Return the [x, y] coordinate for the center point of the cell that contains the specified text.  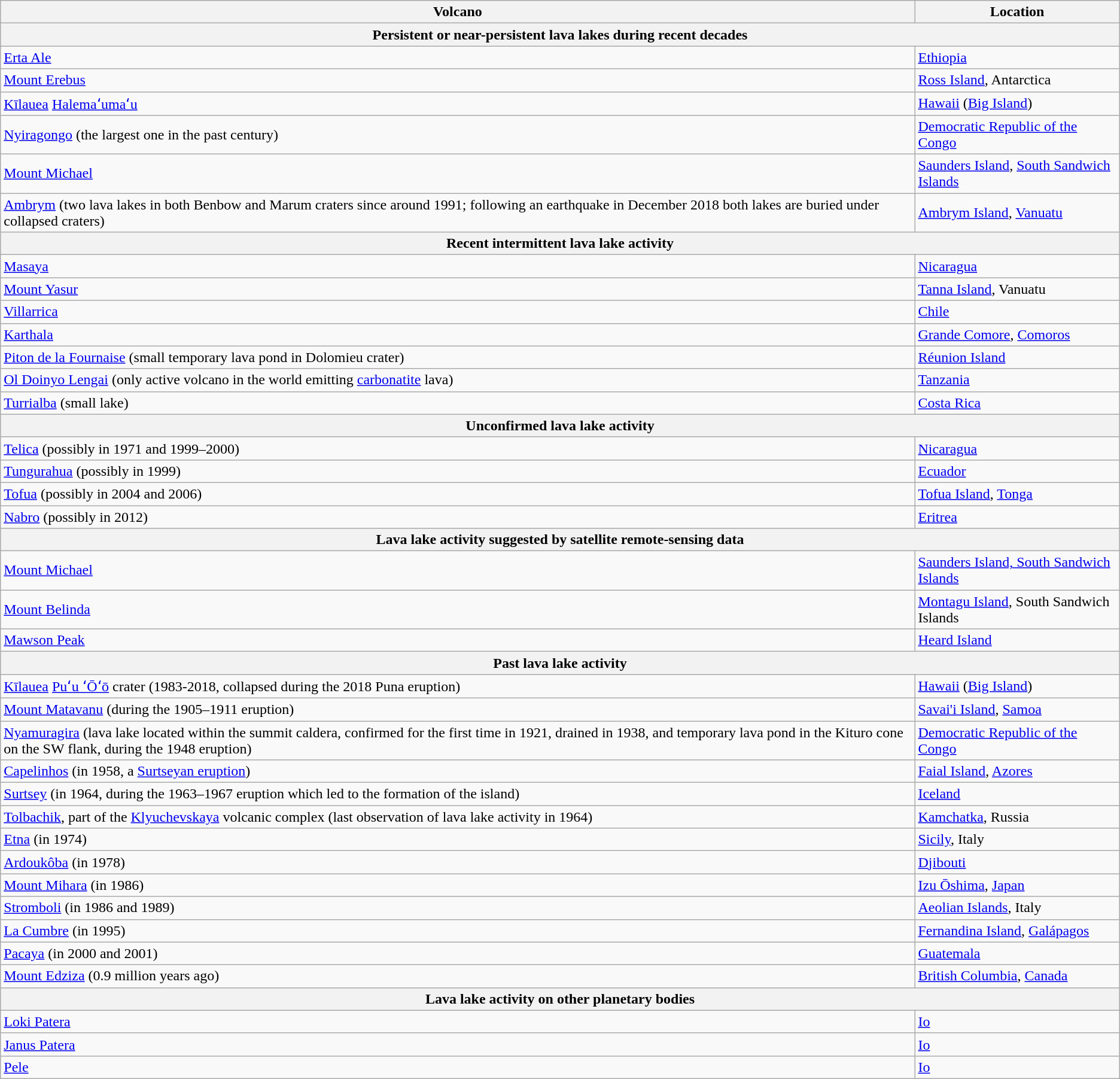
Tolbachik, part of the Klyuchevskaya volcanic complex (last observation of lava lake activity in 1964) [458, 817]
Masaya [458, 266]
Sicily, Italy [1017, 840]
Location [1017, 12]
Faial Island, Azores [1017, 771]
Nyiragongo (the largest one in the past century) [458, 135]
Etna (in 1974) [458, 840]
Capelinhos (in 1958, a Surtseyan eruption) [458, 771]
Karthala [458, 335]
Lava lake activity on other planetary bodies [560, 999]
Ecuador [1017, 471]
Persistent or near-persistent lava lakes during recent decades [560, 35]
Unconfirmed lava lake activity [560, 425]
Ethiopia [1017, 57]
Ross Island, Antarctica [1017, 80]
Tofua (possibly in 2004 and 2006) [458, 494]
Fernandina Island, Galápagos [1017, 931]
Tanzania [1017, 380]
Ambrym Island, Vanuatu [1017, 213]
Izu Ōshima, Japan [1017, 885]
Grande Comore, Comoros [1017, 335]
Lava lake activity suggested by satellite remote-sensing data [560, 540]
Kīlauea Halemaʻumaʻu [458, 104]
Nabro (possibly in 2012) [458, 516]
Stromboli (in 1986 and 1989) [458, 908]
Mount Mihara (in 1986) [458, 885]
Tanna Island, Vanuatu [1017, 289]
La Cumbre (in 1995) [458, 931]
Eritrea [1017, 516]
Mount Belinda [458, 609]
Costa Rica [1017, 403]
Mount Edziza (0.9 million years ago) [458, 976]
Chile [1017, 312]
Tofua Island, Tonga [1017, 494]
Savai'i Island, Samoa [1017, 709]
Mawson Peak [458, 640]
Guatemala [1017, 953]
Erta Ale [458, 57]
Janus Patera [458, 1044]
Recent intermittent lava lake activity [560, 244]
Telica (possibly in 1971 and 1999–2000) [458, 448]
Kīlauea Puʻu ʻŌʻō crater (1983-2018, collapsed during the 2018 Puna eruption) [458, 686]
Iceland [1017, 794]
Volcano [458, 12]
Mount Matavanu (during the 1905–1911 eruption) [458, 709]
Mount Erebus [458, 80]
Kamchatka, Russia [1017, 817]
British Columbia, Canada [1017, 976]
Tungurahua (possibly in 1999) [458, 471]
Villarrica [458, 312]
Turrialba (small lake) [458, 403]
Ardoukôba (in 1978) [458, 862]
Pele [458, 1067]
Heard Island [1017, 640]
Réunion Island [1017, 357]
Past lava lake activity [560, 663]
Aeolian Islands, Italy [1017, 908]
Surtsey (in 1964, during the 1963–1967 eruption which led to the formation of the island) [458, 794]
Piton de la Fournaise (small temporary lava pond in Dolomieu crater) [458, 357]
Mount Yasur [458, 289]
Montagu Island, South Sandwich Islands [1017, 609]
Djibouti [1017, 862]
Pacaya (in 2000 and 2001) [458, 953]
Ol Doinyo Lengai (only active volcano in the world emitting carbonatite lava) [458, 380]
Loki Patera [458, 1022]
